Return the (x, y) coordinate for the center point of the cell that contains the specified text.  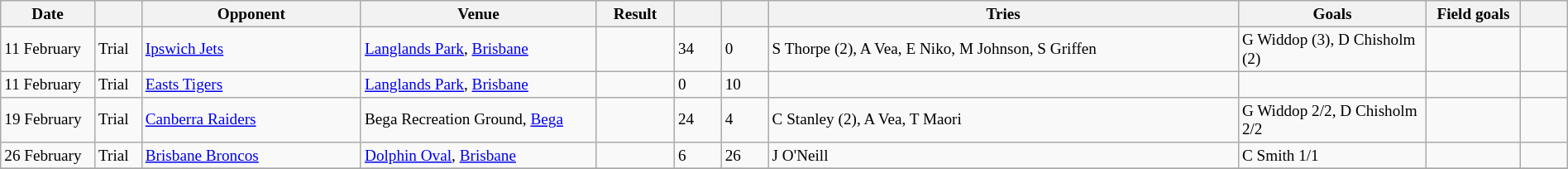
Venue (478, 14)
Opponent (251, 14)
4 (744, 120)
Ipswich Jets (251, 49)
26 (744, 156)
34 (698, 49)
S Thorpe (2), A Vea, E Niko, M Johnson, S Griffen (1003, 49)
Bega Recreation Ground, Bega (478, 120)
C Smith 1/1 (1331, 156)
C Stanley (2), A Vea, T Maori (1003, 120)
Easts Tigers (251, 84)
6 (698, 156)
10 (744, 84)
Field goals (1474, 14)
24 (698, 120)
Canberra Raiders (251, 120)
J O'Neill (1003, 156)
G Widdop 2/2, D Chisholm 2/2 (1331, 120)
Result (635, 14)
Date (48, 14)
19 February (48, 120)
Goals (1331, 14)
26 February (48, 156)
Brisbane Broncos (251, 156)
G Widdop (3), D Chisholm (2) (1331, 49)
Tries (1003, 14)
Dolphin Oval, Brisbane (478, 156)
